From the cell containing the given text, extract its center point as [X, Y] coordinate. 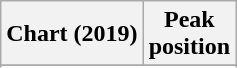
Peakposition [189, 34]
Chart (2019) [72, 34]
